Identify which cell holds the provided text, then report its [x, y] central coordinate. 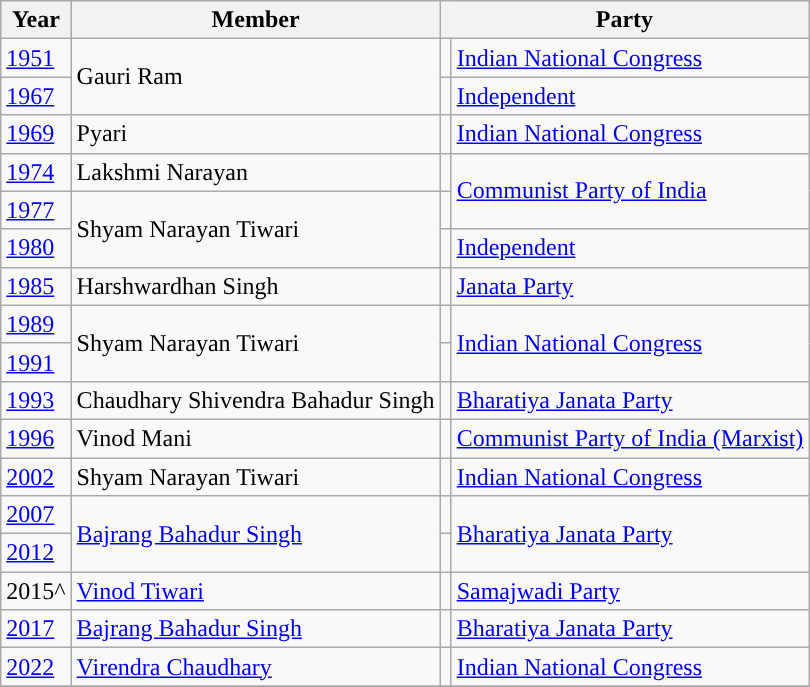
1967 [36, 96]
1989 [36, 324]
1985 [36, 286]
1977 [36, 210]
2012 [36, 553]
Communist Party of India [630, 191]
Party [624, 20]
Gauri Ram [256, 77]
1969 [36, 134]
Virendra Chaudhary [256, 667]
2022 [36, 667]
Year [36, 20]
1974 [36, 172]
Vinod Mani [256, 438]
1996 [36, 438]
2002 [36, 477]
1980 [36, 248]
Vinod Tiwari [256, 591]
Member [256, 20]
Chaudhary Shivendra Bahadur Singh [256, 400]
Pyari [256, 134]
2017 [36, 629]
2015^ [36, 591]
Lakshmi Narayan [256, 172]
2007 [36, 515]
Communist Party of India (Marxist) [630, 438]
Harshwardhan Singh [256, 286]
1993 [36, 400]
Samajwadi Party [630, 591]
1951 [36, 58]
1991 [36, 362]
Janata Party [630, 286]
